Scan for the cell matching the given text and deliver its (X, Y) coordinate at center. 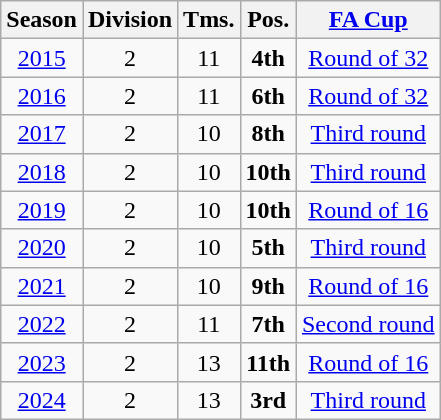
3rd (268, 400)
2024 (42, 400)
2021 (42, 286)
5th (268, 248)
Second round (368, 324)
9th (268, 286)
2016 (42, 96)
FA Cup (368, 20)
Tms. (209, 20)
2017 (42, 134)
8th (268, 134)
Pos. (268, 20)
2019 (42, 210)
2022 (42, 324)
2023 (42, 362)
11th (268, 362)
4th (268, 58)
Season (42, 20)
2015 (42, 58)
6th (268, 96)
Division (130, 20)
2018 (42, 172)
2020 (42, 248)
7th (268, 324)
